Detect which cell encompasses the target text, then output its [x, y] center coordinate. 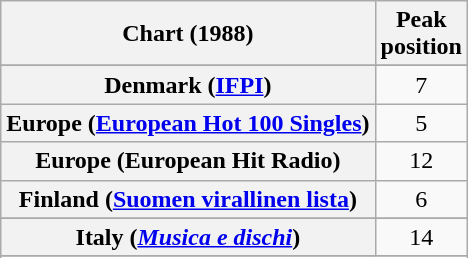
Peakposition [421, 34]
6 [421, 199]
7 [421, 85]
Europe (European Hot 100 Singles) [188, 123]
Europe (European Hit Radio) [188, 161]
Denmark (IFPI) [188, 85]
14 [421, 237]
Italy (Musica e dischi) [188, 237]
12 [421, 161]
Finland (Suomen virallinen lista) [188, 199]
Chart (1988) [188, 34]
5 [421, 123]
